Capture the cell that displays the provided text and extract its [X, Y] central coordinate. 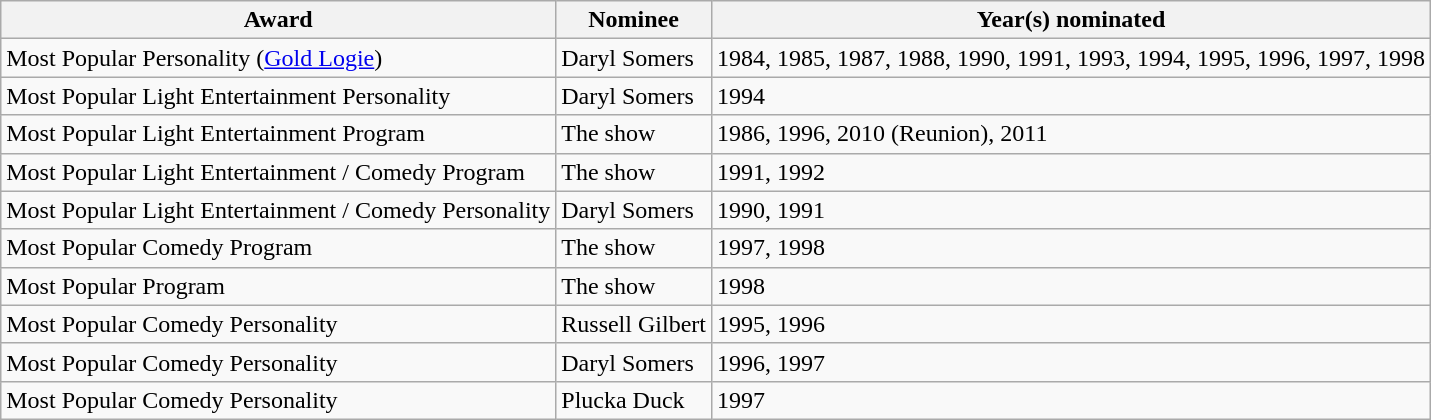
Plucka Duck [634, 400]
1996, 1997 [1070, 362]
1984, 1985, 1987, 1988, 1990, 1991, 1993, 1994, 1995, 1996, 1997, 1998 [1070, 58]
1994 [1070, 96]
Most Popular Comedy Program [278, 248]
Award [278, 20]
Nominee [634, 20]
Year(s) nominated [1070, 20]
Most Popular Light Entertainment Personality [278, 96]
1997 [1070, 400]
Most Popular Program [278, 286]
1998 [1070, 286]
Most Popular Light Entertainment Program [278, 134]
Most Popular Light Entertainment / Comedy Program [278, 172]
Most Popular Light Entertainment / Comedy Personality [278, 210]
Russell Gilbert [634, 324]
1991, 1992 [1070, 172]
1986, 1996, 2010 (Reunion), 2011 [1070, 134]
1990, 1991 [1070, 210]
1995, 1996 [1070, 324]
1997, 1998 [1070, 248]
Most Popular Personality (Gold Logie) [278, 58]
